Scan for the cell matching the given text and deliver its [X, Y] coordinate at center. 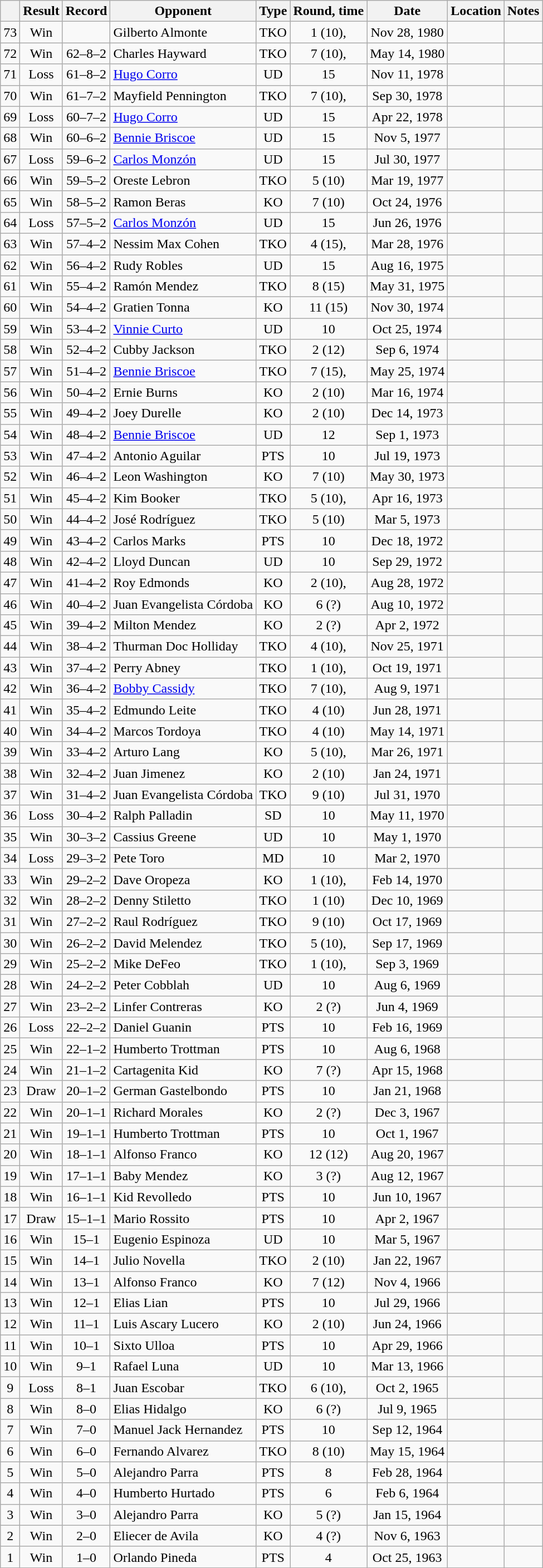
Mar 5, 1967 [408, 1239]
Rudy Robles [183, 265]
Mar 13, 1966 [408, 1367]
41 [10, 710]
May 15, 1964 [408, 1451]
14 [10, 1281]
Mar 16, 1974 [408, 392]
7 (12) [329, 1281]
Oct 2, 1965 [408, 1388]
Roy Edmonds [183, 583]
1–0 [86, 1557]
17 [10, 1218]
60–6–2 [86, 138]
Feb 16, 1969 [408, 1028]
53 [10, 456]
Jun 10, 1967 [408, 1197]
46 [10, 604]
Raul Rodríguez [183, 921]
May 25, 1974 [408, 371]
16 [10, 1239]
29–2–2 [86, 879]
52 [10, 477]
33–4–2 [86, 752]
71 [10, 75]
22–2–2 [86, 1028]
Jan 24, 1971 [408, 773]
51 [10, 498]
34–4–2 [86, 731]
Aug 6, 1968 [408, 1049]
Perry Abney [183, 668]
Lloyd Duncan [183, 561]
Jul 9, 1965 [408, 1409]
Dec 14, 1973 [408, 413]
Sep 30, 1978 [408, 96]
70 [10, 96]
Milton Mendez [183, 625]
16–1–1 [86, 1197]
12 (12) [329, 1155]
8 (10) [329, 1451]
24 [10, 1070]
Nov 28, 1980 [408, 32]
Jun 28, 1971 [408, 710]
José Rodríguez [183, 519]
Kim Booker [183, 498]
Marcos Tordoya [183, 731]
Location [476, 11]
Round, time [329, 11]
3 (?) [329, 1176]
27 [10, 1007]
19 [10, 1176]
Nov 11, 1978 [408, 75]
64 [10, 223]
55–4–2 [86, 287]
61–8–2 [86, 75]
2 (12) [329, 350]
1 (10) [329, 900]
61 [10, 287]
46–4–2 [86, 477]
11 (15) [329, 308]
Opponent [183, 11]
38–4–2 [86, 647]
Notes [523, 11]
54 [10, 435]
65 [10, 201]
Apr 16, 1973 [408, 498]
Aug 28, 1972 [408, 583]
20–1–1 [86, 1112]
Apr 2, 1967 [408, 1218]
Manuel Jack Hernandez [183, 1430]
47 [10, 583]
Mayfield Pennington [183, 96]
Juan Jimenez [183, 773]
Ramon Beras [183, 201]
38 [10, 773]
May 11, 1970 [408, 816]
Sep 1, 1973 [408, 435]
Elias Hidalgo [183, 1409]
22–1–2 [86, 1049]
Feb 28, 1964 [408, 1472]
9–1 [86, 1367]
Sep 3, 1969 [408, 964]
Humberto Hurtado [183, 1493]
Elias Lian [183, 1303]
60 [10, 308]
19–1–1 [86, 1133]
2–0 [86, 1536]
German Gastelbondo [183, 1091]
12–1 [86, 1303]
57–4–2 [86, 244]
9 [10, 1388]
42 [10, 689]
Sep 6, 1974 [408, 350]
6 (10), [329, 1388]
50 [10, 519]
Feb 6, 1964 [408, 1493]
Mar 28, 1976 [408, 244]
Jun 24, 1966 [408, 1324]
45 [10, 625]
56–4–2 [86, 265]
15–1 [86, 1239]
Record [86, 11]
Eugenio Espinoza [183, 1239]
Apr 29, 1966 [408, 1345]
Gilberto Almonte [183, 32]
7–0 [86, 1430]
59–5–2 [86, 180]
29 [10, 964]
61–7–2 [86, 96]
11–1 [86, 1324]
57 [10, 371]
Eliecer de Avila [183, 1536]
14–1 [86, 1260]
Jun 4, 1969 [408, 1007]
48–4–2 [86, 435]
8–1 [86, 1388]
30–3–2 [86, 837]
Jul 30, 1977 [408, 159]
1 [10, 1557]
Type [273, 11]
Cassius Greene [183, 837]
23–2–2 [86, 1007]
4 (?) [329, 1536]
59–6–2 [86, 159]
Apr 2, 1972 [408, 625]
4–0 [86, 1493]
3 [10, 1515]
Dec 10, 1969 [408, 900]
60–7–2 [86, 117]
Richard Morales [183, 1112]
Jul 19, 1973 [408, 456]
72 [10, 53]
20–1–2 [86, 1091]
54–4–2 [86, 308]
Aug 6, 1969 [408, 985]
8 (15) [329, 287]
David Melendez [183, 943]
24–2–2 [86, 985]
11 [10, 1345]
Apr 15, 1968 [408, 1070]
May 1, 1970 [408, 837]
Aug 12, 1967 [408, 1176]
67 [10, 159]
Oct 1, 1967 [408, 1133]
4 (10), [329, 647]
48 [10, 561]
5 [10, 1472]
Nov 6, 1963 [408, 1536]
55 [10, 413]
28 [10, 985]
34 [10, 858]
30–4–2 [86, 816]
3–0 [86, 1515]
32–4–2 [86, 773]
Oct 17, 1969 [408, 921]
Oct 25, 1963 [408, 1557]
2 [10, 1536]
32 [10, 900]
Oreste Lebron [183, 180]
2 (10), [329, 583]
Jan 21, 1968 [408, 1091]
43 [10, 668]
37–4–2 [86, 668]
Mar 26, 1971 [408, 752]
33 [10, 879]
Gratien Tonna [183, 308]
Sep 29, 1972 [408, 561]
36–4–2 [86, 689]
40 [10, 731]
68 [10, 138]
21 [10, 1133]
13 [10, 1303]
37 [10, 795]
Linfer Contreras [183, 1007]
30 [10, 943]
Aug 10, 1972 [408, 604]
Luis Ascary Lucero [183, 1324]
Aug 9, 1971 [408, 689]
27–2–2 [86, 921]
Julio Novella [183, 1260]
6–0 [86, 1451]
Daniel Guanin [183, 1028]
43–4–2 [86, 540]
36 [10, 816]
66 [10, 180]
73 [10, 32]
Sixto Ulloa [183, 1345]
Dec 3, 1967 [408, 1112]
17–1–1 [86, 1176]
Edmundo Leite [183, 710]
Result [41, 11]
Dec 18, 1972 [408, 540]
23 [10, 1091]
Jan 22, 1967 [408, 1260]
Arturo Lang [183, 752]
Kid Revolledo [183, 1197]
35 [10, 837]
25–2–2 [86, 964]
13–1 [86, 1281]
58–5–2 [86, 201]
Jul 31, 1970 [408, 795]
Vinnie Curto [183, 329]
53–4–2 [86, 329]
52–4–2 [86, 350]
Mar 19, 1977 [408, 180]
Mar 5, 1973 [408, 519]
63 [10, 244]
Charles Hayward [183, 53]
Rafael Luna [183, 1367]
40–4–2 [86, 604]
49–4–2 [86, 413]
35–4–2 [86, 710]
Ralph Palladin [183, 816]
39–4–2 [86, 625]
10–1 [86, 1345]
Cartagenita Kid [183, 1070]
29–3–2 [86, 858]
39 [10, 752]
42–4–2 [86, 561]
Jun 26, 1976 [408, 223]
5–0 [86, 1472]
Jul 29, 1966 [408, 1303]
62–8–2 [86, 53]
62 [10, 265]
41–4–2 [86, 583]
18 [10, 1197]
Thurman Doc Holliday [183, 647]
Peter Cobblah [183, 985]
31 [10, 921]
Aug 16, 1975 [408, 265]
May 14, 1980 [408, 53]
Nessim Max Cohen [183, 244]
56 [10, 392]
44 [10, 647]
Oct 24, 1976 [408, 201]
Nov 4, 1966 [408, 1281]
Antonio Aguilar [183, 456]
21–1–2 [86, 1070]
58 [10, 350]
25 [10, 1049]
44–4–2 [86, 519]
May 14, 1971 [408, 731]
Pete Toro [183, 858]
57–5–2 [86, 223]
8–0 [86, 1409]
May 30, 1973 [408, 477]
Joey Durelle [183, 413]
Dave Oropeza [183, 879]
47–4–2 [86, 456]
18–1–1 [86, 1155]
Nov 5, 1977 [408, 138]
45–4–2 [86, 498]
Juan Escobar [183, 1388]
59 [10, 329]
Fernando Alvarez [183, 1451]
7 (?) [329, 1070]
Leon Washington [183, 477]
Feb 14, 1970 [408, 879]
Nov 25, 1971 [408, 647]
49 [10, 540]
22 [10, 1112]
Sep 17, 1969 [408, 943]
50–4–2 [86, 392]
Denny Stiletto [183, 900]
26–2–2 [86, 943]
MD [273, 858]
Cubby Jackson [183, 350]
Mario Rossito [183, 1218]
Mar 2, 1970 [408, 858]
26 [10, 1028]
May 31, 1975 [408, 287]
31–4–2 [86, 795]
28–2–2 [86, 900]
Baby Mendez [183, 1176]
5 (?) [329, 1515]
Apr 22, 1978 [408, 117]
Oct 19, 1971 [408, 668]
7 (15), [329, 371]
Carlos Marks [183, 540]
20 [10, 1155]
Ramón Mendez [183, 287]
Jan 15, 1964 [408, 1515]
7 [10, 1430]
69 [10, 117]
Sep 12, 1964 [408, 1430]
Date [408, 11]
15–1–1 [86, 1218]
4 (15), [329, 244]
51–4–2 [86, 371]
Nov 30, 1974 [408, 308]
Orlando Pineda [183, 1557]
Bobby Cassidy [183, 689]
Mike DeFeo [183, 964]
SD [273, 816]
Oct 25, 1974 [408, 329]
Ernie Burns [183, 392]
Aug 20, 1967 [408, 1155]
